Pinpoint the cell where the given text exists, returning its [X, Y] midpoint coordinate. 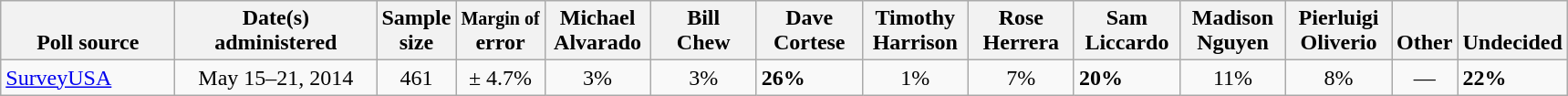
Margin oferror [500, 31]
Other [1425, 31]
Samplesize [416, 31]
Poll source [88, 31]
PierluigiOliverio [1339, 31]
20% [1127, 78]
RoseHerrera [1021, 31]
± 4.7% [500, 78]
DaveCortese [809, 31]
26% [809, 78]
BillChew [703, 31]
22% [1512, 78]
Date(s)administered [275, 31]
MadisonNguyen [1232, 31]
— [1425, 78]
May 15–21, 2014 [275, 78]
7% [1021, 78]
SurveyUSA [88, 78]
1% [915, 78]
MichaelAlvarado [597, 31]
461 [416, 78]
TimothyHarrison [915, 31]
Undecided [1512, 31]
SamLiccardo [1127, 31]
11% [1232, 78]
8% [1339, 78]
